Output the [X, Y] coordinate of the center of the cell containing the given text.  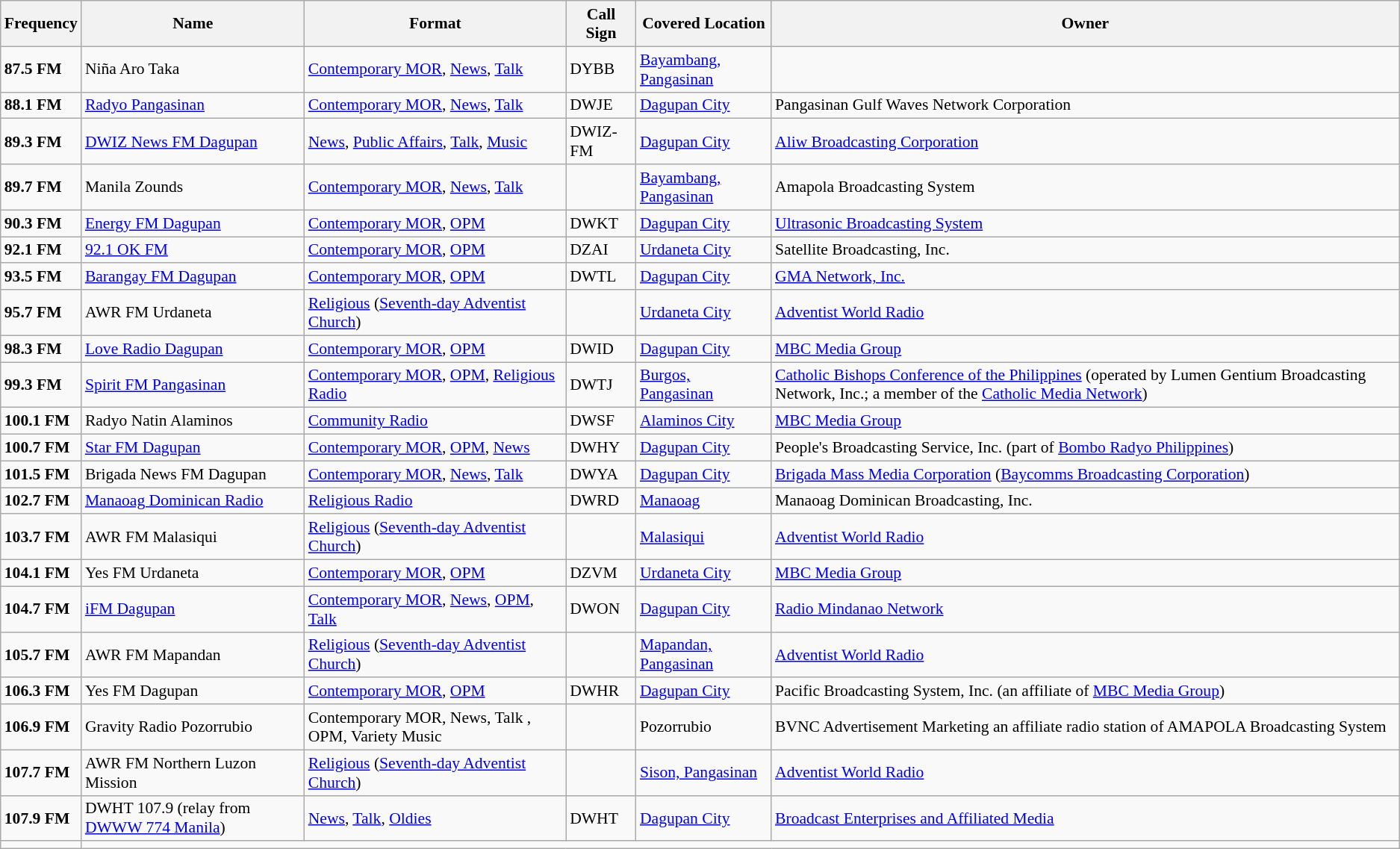
Niña Aro Taka [193, 69]
100.7 FM [41, 448]
AWR FM Mapandan [193, 654]
106.9 FM [41, 727]
Contemporary MOR, News, OPM, Talk [435, 609]
Manila Zounds [193, 187]
89.3 FM [41, 142]
Frequency [41, 24]
DYBB [601, 69]
Amapola Broadcasting System [1086, 187]
107.7 FM [41, 772]
90.3 FM [41, 223]
BVNC Advertisement Marketing an affiliate radio station of AMAPOLA Broadcasting System [1086, 727]
107.9 FM [41, 818]
89.7 FM [41, 187]
Religious Radio [435, 501]
Contemporary MOR, OPM, News [435, 448]
Malasiqui [703, 538]
Star FM Dagupan [193, 448]
DWHT [601, 818]
103.7 FM [41, 538]
98.3 FM [41, 349]
Energy FM Dagupan [193, 223]
DWKT [601, 223]
92.1 OK FM [193, 250]
99.3 FM [41, 385]
Radyo Pangasinan [193, 105]
DWTL [601, 277]
Owner [1086, 24]
Community Radio [435, 421]
DWHY [601, 448]
Aliw Broadcasting Corporation [1086, 142]
Catholic Bishops Conference of the Philippines (operated by Lumen Gentium Broadcasting Network, Inc.; a member of the Catholic Media Network) [1086, 385]
92.1 FM [41, 250]
Burgos, Pangasinan [703, 385]
DZVM [601, 573]
DWJE [601, 105]
DWHT 107.9 (relay from DWWW 774 Manila) [193, 818]
Broadcast Enterprises and Affiliated Media [1086, 818]
Call Sign [601, 24]
News, Talk, Oldies [435, 818]
93.5 FM [41, 277]
Manaoag [703, 501]
102.7 FM [41, 501]
Format [435, 24]
Alaminos City [703, 421]
DWHR [601, 691]
Barangay FM Dagupan [193, 277]
104.7 FM [41, 609]
Pozorrubio [703, 727]
AWR FM Urdaneta [193, 312]
DWIZ-FM [601, 142]
Radyo Natin Alaminos [193, 421]
101.5 FM [41, 474]
GMA Network, Inc. [1086, 277]
DWSF [601, 421]
Yes FM Urdaneta [193, 573]
Covered Location [703, 24]
Brigada News FM Dagupan [193, 474]
Contemporary MOR, OPM, Religious Radio [435, 385]
Yes FM Dagupan [193, 691]
DWIZ News FM Dagupan [193, 142]
Sison, Pangasinan [703, 772]
DWRD [601, 501]
Mapandan, Pangasinan [703, 654]
Manaoag Dominican Radio [193, 501]
DWYA [601, 474]
DWON [601, 609]
Satellite Broadcasting, Inc. [1086, 250]
Radio Mindanao Network [1086, 609]
100.1 FM [41, 421]
Pangasinan Gulf Waves Network Corporation [1086, 105]
87.5 FM [41, 69]
iFM Dagupan [193, 609]
DZAI [601, 250]
Pacific Broadcasting System, Inc. (an affiliate of MBC Media Group) [1086, 691]
DWTJ [601, 385]
105.7 FM [41, 654]
Manaoag Dominican Broadcasting, Inc. [1086, 501]
Spirit FM Pangasinan [193, 385]
Brigada Mass Media Corporation (Baycomms Broadcasting Corporation) [1086, 474]
AWR FM Malasiqui [193, 538]
88.1 FM [41, 105]
News, Public Affairs, Talk, Music [435, 142]
DWID [601, 349]
Ultrasonic Broadcasting System [1086, 223]
Name [193, 24]
Love Radio Dagupan [193, 349]
106.3 FM [41, 691]
104.1 FM [41, 573]
Contemporary MOR, News, Talk , OPM, Variety Music [435, 727]
AWR FM Northern Luzon Mission [193, 772]
Gravity Radio Pozorrubio [193, 727]
95.7 FM [41, 312]
People's Broadcasting Service, Inc. (part of Bombo Radyo Philippines) [1086, 448]
